Determine the [X, Y] coordinate at the center of the cell enclosing the given text.  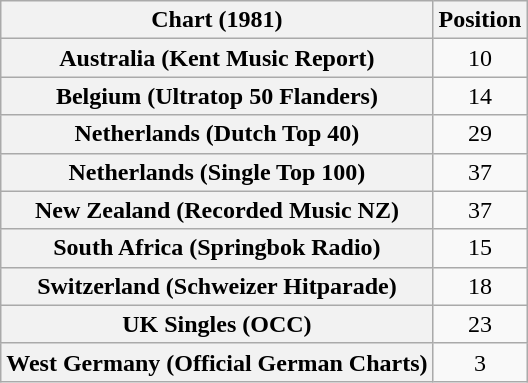
18 [480, 286]
Australia (Kent Music Report) [217, 58]
23 [480, 324]
3 [480, 362]
15 [480, 248]
South Africa (Springbok Radio) [217, 248]
West Germany (Official German Charts) [217, 362]
Netherlands (Single Top 100) [217, 172]
New Zealand (Recorded Music NZ) [217, 210]
Netherlands (Dutch Top 40) [217, 134]
UK Singles (OCC) [217, 324]
Position [480, 20]
14 [480, 96]
Belgium (Ultratop 50 Flanders) [217, 96]
Chart (1981) [217, 20]
10 [480, 58]
29 [480, 134]
Switzerland (Schweizer Hitparade) [217, 286]
